Identify which cell holds the provided text, then report its [x, y] central coordinate. 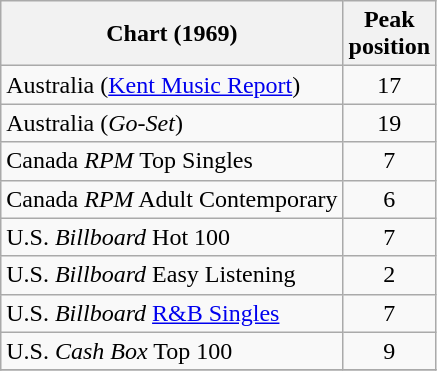
Canada RPM Top Singles [172, 161]
17 [389, 85]
U.S. Billboard Hot 100 [172, 237]
Canada RPM Adult Contemporary [172, 199]
U.S. Billboard Easy Listening [172, 275]
Peakposition [389, 34]
9 [389, 351]
19 [389, 123]
6 [389, 199]
Chart (1969) [172, 34]
Australia (Kent Music Report) [172, 85]
2 [389, 275]
U.S. Billboard R&B Singles [172, 313]
U.S. Cash Box Top 100 [172, 351]
Australia (Go-Set) [172, 123]
